Detect which cell encompasses the target text, then output its [x, y] center coordinate. 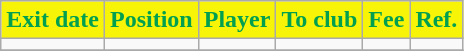
To club [320, 20]
Ref. [436, 20]
Position [151, 20]
Exit date [53, 20]
Player [237, 20]
Fee [386, 20]
